Search for the cell housing the specified text and yield its (x, y) center coordinate. 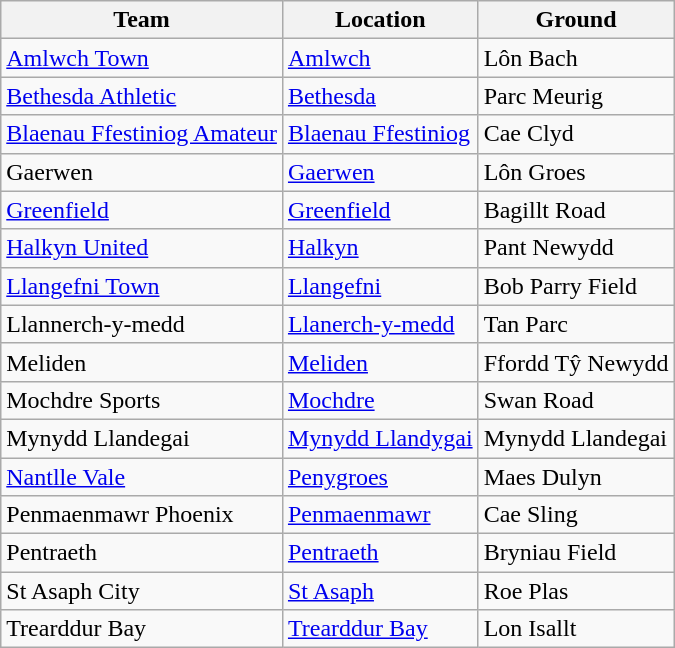
Blaenau Ffestiniog (380, 134)
Bryniau Field (576, 553)
Penmaenmawr Phoenix (142, 515)
Bagillt Road (576, 210)
Amlwch (380, 58)
Llannerch-y-medd (142, 324)
St Asaph (380, 591)
Cae Clyd (576, 134)
Tan Parc (576, 324)
Lôn Groes (576, 172)
Mochdre Sports (142, 400)
Penmaenmawr (380, 515)
Mynydd Llandygai (380, 438)
Roe Plas (576, 591)
Nantlle Vale (142, 477)
Lon Isallt (576, 629)
St Asaph City (142, 591)
Lôn Bach (576, 58)
Bethesda (380, 96)
Maes Dulyn (576, 477)
Ground (576, 20)
Cae Sling (576, 515)
Location (380, 20)
Llanerch-y-medd (380, 324)
Parc Meurig (576, 96)
Penygroes (380, 477)
Bethesda Athletic (142, 96)
Pant Newydd (576, 248)
Halkyn (380, 248)
Swan Road (576, 400)
Llangefni Town (142, 286)
Ffordd Tŷ Newydd (576, 362)
Amlwch Town (142, 58)
Blaenau Ffestiniog Amateur (142, 134)
Halkyn United (142, 248)
Mochdre (380, 400)
Bob Parry Field (576, 286)
Llangefni (380, 286)
Team (142, 20)
